Return (X, Y) of the center of cell containing provided text 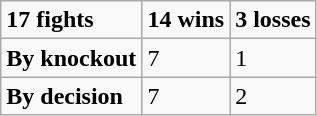
1 (273, 58)
14 wins (186, 20)
By decision (72, 96)
3 losses (273, 20)
By knockout (72, 58)
2 (273, 96)
17 fights (72, 20)
